From the cell containing the given text, extract its center point as [x, y] coordinate. 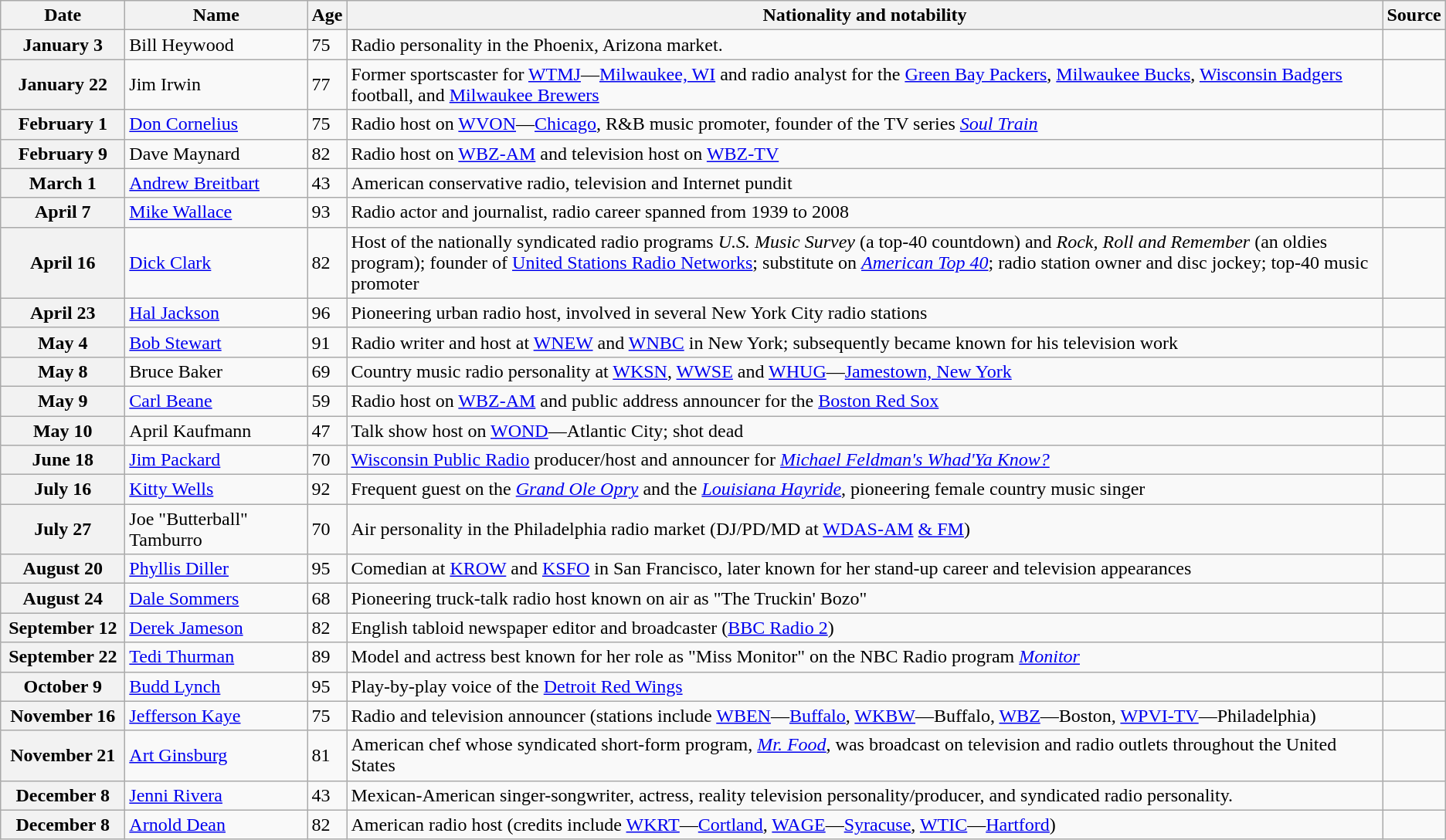
Derek Jameson [216, 628]
47 [328, 430]
Phyllis Diller [216, 569]
91 [328, 342]
November 21 [63, 755]
59 [328, 401]
Joe "Butterball" Tamburro [216, 530]
Tedi Thurman [216, 657]
June 18 [63, 460]
April 7 [63, 212]
Nationality and notability [865, 15]
February 9 [63, 154]
Carl Beane [216, 401]
Wisconsin Public Radio producer/host and announcer for Michael Feldman's Whad'Ya Know? [865, 460]
January 22 [63, 85]
American radio host (credits include WKRT—Cortland, WAGE—Syracuse, WTIC—Hartford) [865, 825]
Air personality in the Philadelphia radio market (DJ/PD/MD at WDAS-AM & FM) [865, 530]
American conservative radio, television and Internet pundit [865, 183]
Hal Jackson [216, 313]
August 24 [63, 598]
April 16 [63, 262]
Dave Maynard [216, 154]
69 [328, 371]
Frequent guest on the Grand Ole Opry and the Louisiana Hayride, pioneering female country music singer [865, 489]
Kitty Wells [216, 489]
Don Cornelius [216, 124]
Mike Wallace [216, 212]
Jefferson Kaye [216, 716]
Jenni Rivera [216, 795]
Radio actor and journalist, radio career spanned from 1939 to 2008 [865, 212]
Radio writer and host at WNEW and WNBC in New York; subsequently became known for his television work [865, 342]
Talk show host on WOND—Atlantic City; shot dead [865, 430]
Radio host on WBZ-AM and public address announcer for the Boston Red Sox [865, 401]
Art Ginsburg [216, 755]
68 [328, 598]
Name [216, 15]
Model and actress best known for her role as "Miss Monitor" on the NBC Radio program Monitor [865, 657]
Age [328, 15]
American chef whose syndicated short-form program, Mr. Food, was broadcast on television and radio outlets throughout the United States [865, 755]
Pioneering truck-talk radio host known on air as "The Truckin' Bozo" [865, 598]
August 20 [63, 569]
November 16 [63, 716]
Bill Heywood [216, 45]
Date [63, 15]
May 4 [63, 342]
Pioneering urban radio host, involved in several New York City radio stations [865, 313]
Radio and television announcer (stations include WBEN—Buffalo, WKBW—Buffalo, WBZ—Boston, WPVI-TV—Philadelphia) [865, 716]
Bruce Baker [216, 371]
May 10 [63, 430]
Arnold Dean [216, 825]
Budd Lynch [216, 686]
April Kaufmann [216, 430]
Play-by-play voice of the Detroit Red Wings [865, 686]
96 [328, 313]
May 8 [63, 371]
89 [328, 657]
February 1 [63, 124]
English tabloid newspaper editor and broadcaster (BBC Radio 2) [865, 628]
Andrew Breitbart [216, 183]
Jim Packard [216, 460]
92 [328, 489]
July 16 [63, 489]
81 [328, 755]
Source [1414, 15]
Country music radio personality at WKSN, WWSE and WHUG—Jamestown, New York [865, 371]
October 9 [63, 686]
July 27 [63, 530]
Bob Stewart [216, 342]
Dale Sommers [216, 598]
January 3 [63, 45]
Radio host on WVON—Chicago, R&B music promoter, founder of the TV series Soul Train [865, 124]
April 23 [63, 313]
Comedian at KROW and KSFO in San Francisco, later known for her stand-up career and television appearances [865, 569]
May 9 [63, 401]
September 12 [63, 628]
Radio personality in the Phoenix, Arizona market. [865, 45]
Dick Clark [216, 262]
Mexican-American singer-songwriter, actress, reality television personality/producer, and syndicated radio personality. [865, 795]
93 [328, 212]
September 22 [63, 657]
77 [328, 85]
Radio host on WBZ-AM and television host on WBZ-TV [865, 154]
Jim Irwin [216, 85]
March 1 [63, 183]
